From the cell containing the given text, extract its center point as (X, Y) coordinate. 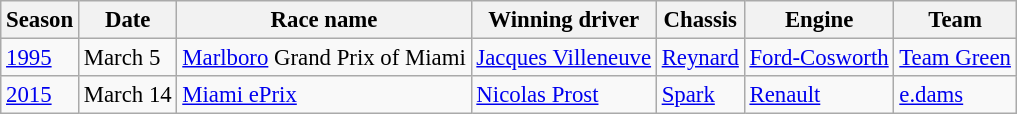
Jacques Villeneuve (564, 58)
Miami ePrix (324, 95)
Renault (819, 95)
Team (955, 20)
Chassis (700, 20)
2015 (40, 95)
Spark (700, 95)
Reynard (700, 58)
e.dams (955, 95)
Season (40, 20)
1995 (40, 58)
Date (128, 20)
Engine (819, 20)
Marlboro Grand Prix of Miami (324, 58)
Race name (324, 20)
Ford-Cosworth (819, 58)
March 14 (128, 95)
March 5 (128, 58)
Team Green (955, 58)
Winning driver (564, 20)
Nicolas Prost (564, 95)
